Provide the (X, Y) coordinate of the cell's center where the given text is located.  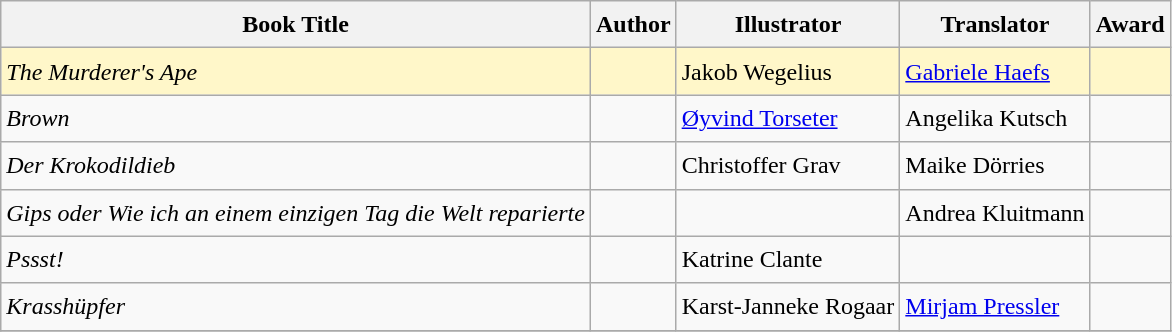
Katrine Clante (788, 260)
Brown (296, 118)
Pssst! (296, 260)
Der Krokodildieb (296, 166)
Illustrator (788, 24)
Andrea Kluitmann (995, 212)
Gips oder Wie ich an einem einzigen Tag die Welt reparierte (296, 212)
The Murderer's Ape (296, 72)
Øyvind Torseter (788, 118)
Jakob Wegelius (788, 72)
Book Title (296, 24)
Maike Dörries (995, 166)
Gabriele Haefs (995, 72)
Award (1130, 24)
Mirjam Pressler (995, 306)
Christoffer Grav (788, 166)
Krasshüpfer (296, 306)
Karst-Janneke Rogaar (788, 306)
Translator (995, 24)
Author (633, 24)
Angelika Kutsch (995, 118)
